Pinpoint the cell where the given text exists, returning its (x, y) midpoint coordinate. 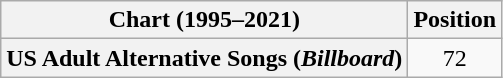
Position (455, 20)
US Adult Alternative Songs (Billboard) (204, 58)
72 (455, 58)
Chart (1995–2021) (204, 20)
